Extract the (x, y) coordinate from the center of the cell holding the provided text.  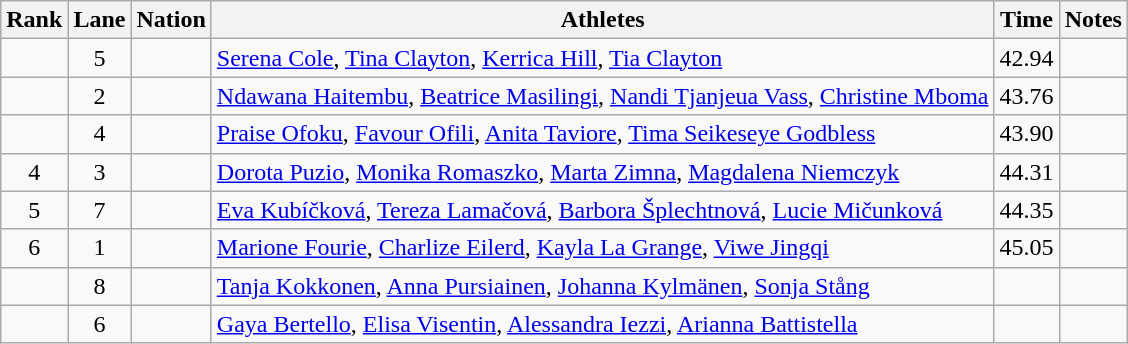
43.90 (1026, 134)
2 (100, 96)
Gaya Bertello, Elisa Visentin, Alessandra Iezzi, Arianna Battistella (602, 324)
Tanja Kokkonen, Anna Pursiainen, Johanna Kylmänen, Sonja Stång (602, 286)
Serena Cole, Tina Clayton, Kerrica Hill, Tia Clayton (602, 58)
44.35 (1026, 210)
Time (1026, 20)
Notes (1093, 20)
Praise Ofoku, Favour Ofili, Anita Taviore, Tima Seikeseye Godbless (602, 134)
Eva Kubíčková, Tereza Lamačová, Barbora Šplechtnová, Lucie Mičunková (602, 210)
Ndawana Haitembu, Beatrice Masilingi, Nandi Tjanjeua Vass, Christine Mboma (602, 96)
44.31 (1026, 172)
8 (100, 286)
43.76 (1026, 96)
45.05 (1026, 248)
Nation (171, 20)
Dorota Puzio, Monika Romaszko, Marta Zimna, Magdalena Niemczyk (602, 172)
7 (100, 210)
Rank (34, 20)
42.94 (1026, 58)
Athletes (602, 20)
1 (100, 248)
3 (100, 172)
Lane (100, 20)
Marione Fourie, Charlize Eilerd, Kayla La Grange, Viwe Jingqi (602, 248)
